Extract the (X, Y) coordinate from the center of the cell holding the provided text.  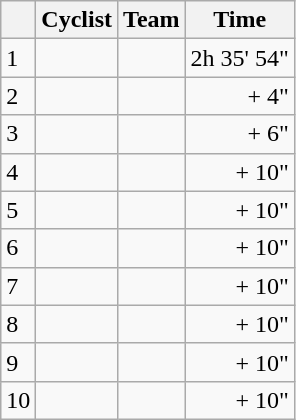
6 (18, 248)
+ 6" (240, 134)
4 (18, 172)
2 (18, 96)
5 (18, 210)
7 (18, 286)
Cyclist (77, 20)
10 (18, 400)
1 (18, 58)
9 (18, 362)
8 (18, 324)
Time (240, 20)
3 (18, 134)
Team (152, 20)
+ 4" (240, 96)
2h 35' 54" (240, 58)
